Scan for the cell matching the given text and deliver its (x, y) coordinate at center. 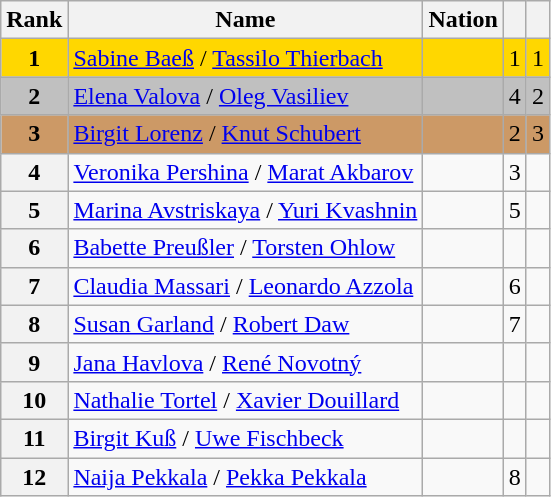
Naija Pekkala / Pekka Pekkala (246, 477)
Veronika Pershina / Marat Akbarov (246, 172)
Nathalie Tortel / Xavier Douillard (246, 400)
Name (246, 20)
Claudia Massari / Leonardo Azzola (246, 286)
Birgit Lorenz / Knut Schubert (246, 134)
12 (34, 477)
Birgit Kuß / Uwe Fischbeck (246, 438)
10 (34, 400)
11 (34, 438)
Jana Havlova / René Novotný (246, 362)
Elena Valova / Oleg Vasiliev (246, 96)
9 (34, 362)
Marina Avstriskaya / Yuri Kvashnin (246, 210)
Nation (463, 20)
Susan Garland / Robert Daw (246, 324)
Babette Preußler / Torsten Ohlow (246, 248)
Rank (34, 20)
Sabine Baeß / Tassilo Thierbach (246, 58)
